Output the [X, Y] coordinate of the center of the cell containing the given text.  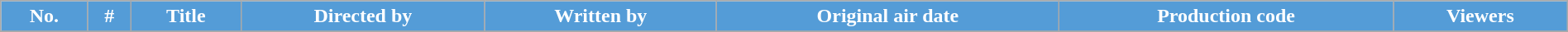
Directed by [362, 16]
Written by [600, 16]
No. [45, 16]
Original air date [887, 16]
Title [185, 16]
Production code [1226, 16]
# [109, 16]
Viewers [1480, 16]
